Find where the given text appears and provide that cell's center as (x, y) coordinate. 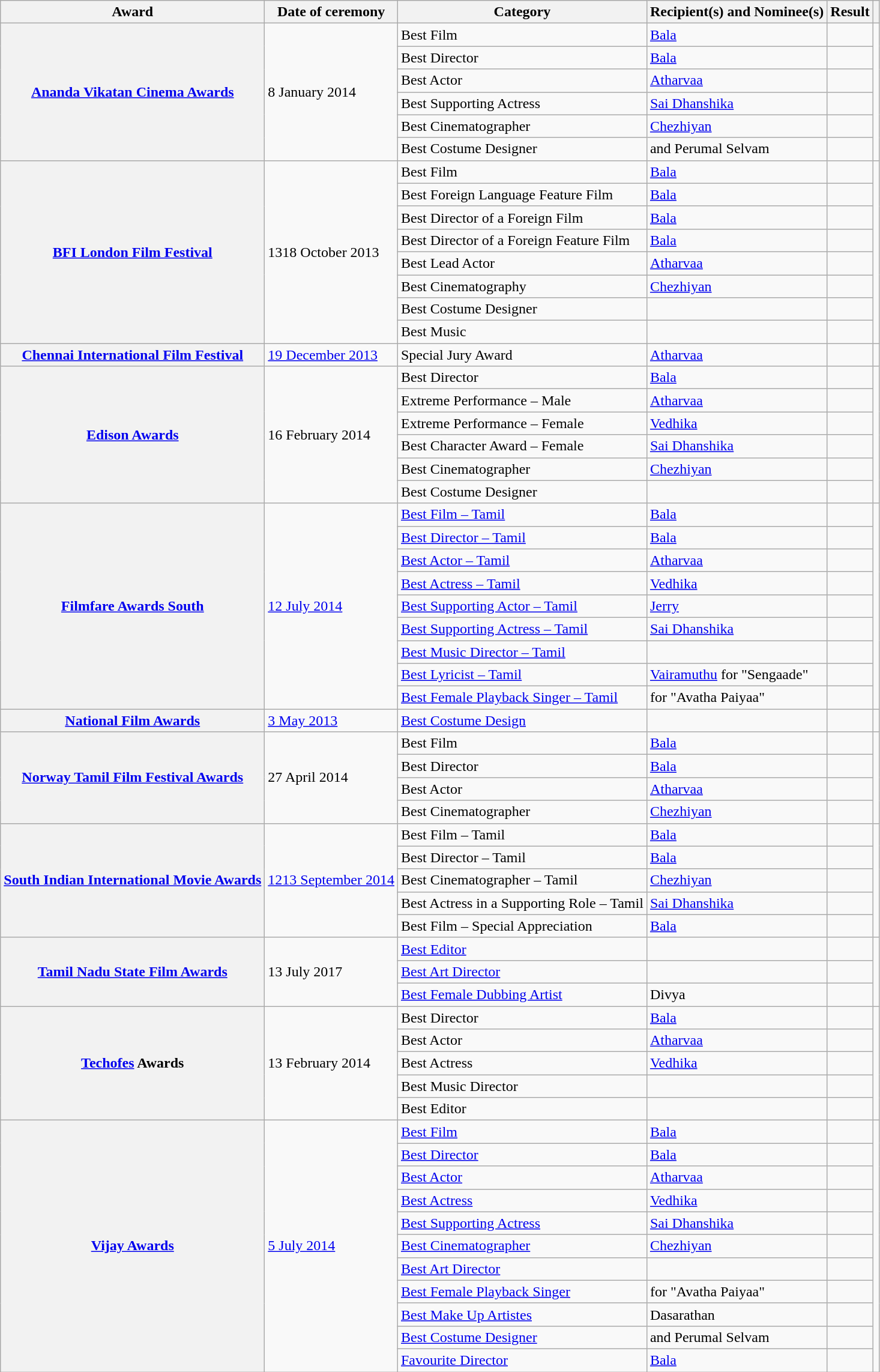
1318 October 2013 (331, 252)
Best Music Director – Tamil (522, 651)
Best Lead Actor (522, 263)
Best Make Up Artistes (522, 1314)
Best Cinematography (522, 286)
South Indian International Movie Awards (133, 880)
Best Actress – Tamil (522, 583)
12 July 2014 (331, 606)
13 July 2017 (331, 972)
16 February 2014 (331, 435)
Best Cinematographer – Tamil (522, 880)
Filmfare Awards South (133, 606)
Best Film – Special Appreciation (522, 926)
Edison Awards (133, 435)
Best Foreign Language Feature Film (522, 195)
Best Costume Design (522, 721)
Norway Tamil Film Festival Awards (133, 778)
Best Female Playback Singer – Tamil (522, 698)
Best Music Director (522, 1086)
8 January 2014 (331, 92)
Special Jury Award (522, 355)
Vijay Awards (133, 1247)
BFI London Film Festival (133, 252)
Jerry (737, 606)
Best Director of a Foreign Feature Film (522, 240)
Best Supporting Actor – Tamil (522, 606)
Dasarathan (737, 1314)
Vairamuthu for "Sengaade" (737, 675)
Recipient(s) and Nominee(s) (737, 12)
Techofes Awards (133, 1063)
Chennai International Film Festival (133, 355)
Best Actor – Tamil (522, 560)
Category (522, 12)
Award (133, 12)
3 May 2013 (331, 721)
Best Director of a Foreign Film (522, 217)
Best Actress in a Supporting Role – Tamil (522, 903)
Favourite Director (522, 1360)
Best Supporting Actress – Tamil (522, 629)
Ananda Vikatan Cinema Awards (133, 92)
5 July 2014 (331, 1247)
1213 September 2014 (331, 880)
Best Female Dubbing Artist (522, 994)
Best Music (522, 332)
27 April 2014 (331, 778)
19 December 2013 (331, 355)
Best Lyricist – Tamil (522, 675)
National Film Awards (133, 721)
13 February 2014 (331, 1063)
Date of ceremony (331, 12)
Divya (737, 994)
Result (850, 12)
Tamil Nadu State Film Awards (133, 972)
Extreme Performance – Female (522, 423)
Best Character Award – Female (522, 446)
Best Female Playback Singer (522, 1292)
Extreme Performance – Male (522, 400)
